For the text-containing cell, return its midpoint in (x, y) coordinate format. 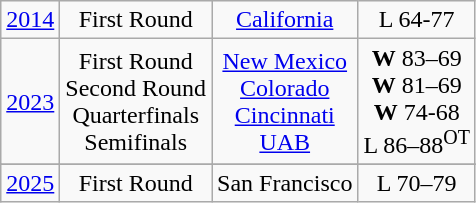
L 64-77 (417, 20)
New MexicoColoradoCincinnatiUAB (285, 102)
San Francisco (285, 183)
California (285, 20)
W 83–69W 81–69W 74-68L 86–88OT (417, 102)
2023 (30, 102)
2014 (30, 20)
First RoundSecond RoundQuarterfinalsSemifinals (136, 102)
2025 (30, 183)
L 70–79 (417, 183)
